Detect which cell encompasses the target text, then output its [x, y] center coordinate. 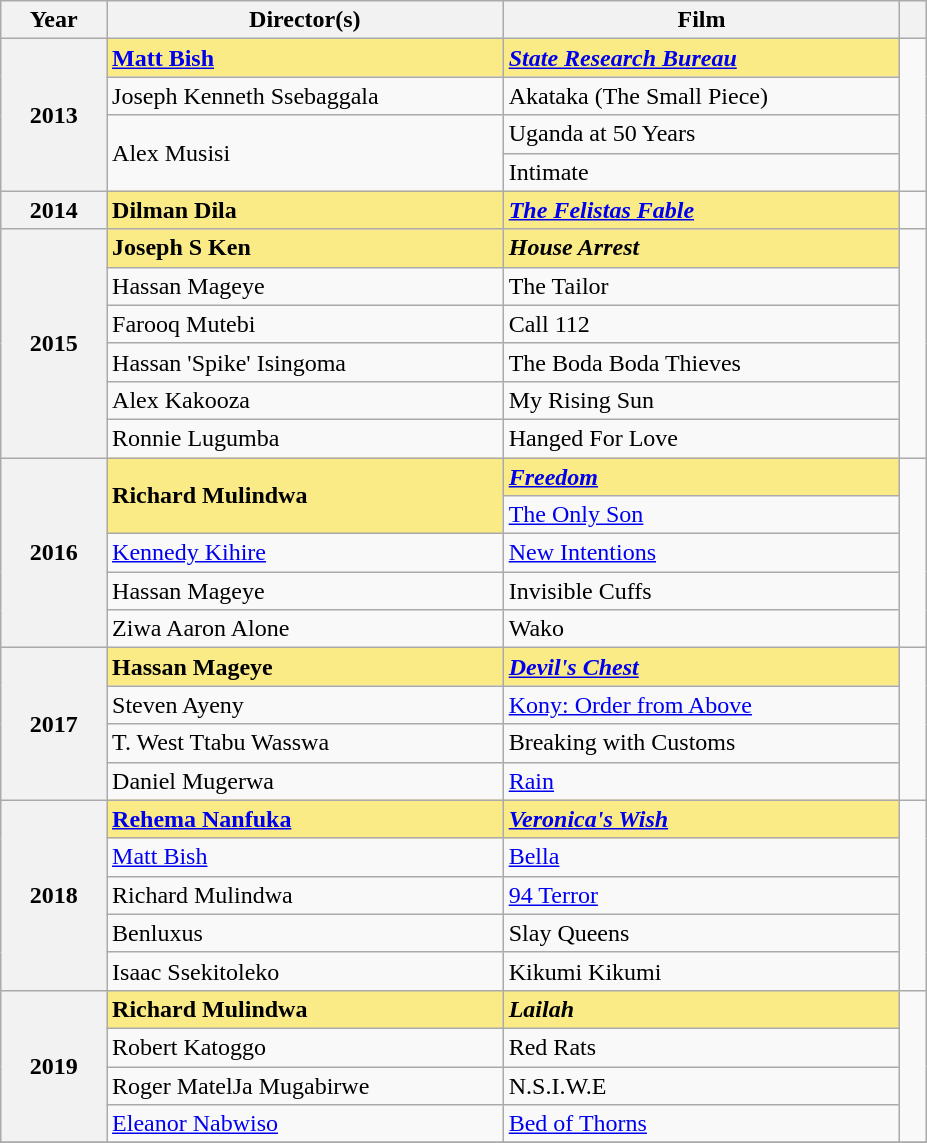
Hanged For Love [702, 438]
State Research Bureau [702, 58]
N.S.I.W.E [702, 1085]
94 Terror [702, 895]
Akataka (The Small Piece) [702, 96]
Daniel Mugerwa [306, 781]
2017 [54, 724]
Isaac Ssekitoleko [306, 971]
Steven Ayeny [306, 705]
The Boda Boda Thieves [702, 362]
Dilman Dila [306, 210]
2019 [54, 1066]
Devil's Chest [702, 667]
Freedom [702, 477]
Ronnie Lugumba [306, 438]
Alex Kakooza [306, 400]
New Intentions [702, 553]
Benluxus [306, 933]
Uganda at 50 Years [702, 134]
2016 [54, 553]
2013 [54, 115]
House Arrest [702, 248]
Slay Queens [702, 933]
Joseph Kenneth Ssebaggala [306, 96]
Kikumi Kikumi [702, 971]
Roger MatelJa Mugabirwe [306, 1085]
The Felistas Fable [702, 210]
Wako [702, 629]
Robert Katoggo [306, 1047]
Kony: Order from Above [702, 705]
Eleanor Nabwiso [306, 1124]
Red Rats [702, 1047]
2014 [54, 210]
Lailah [702, 1009]
Breaking with Customs [702, 743]
Bella [702, 857]
Bed of Thorns [702, 1124]
Rehema Nanfuka [306, 819]
Alex Musisi [306, 153]
2018 [54, 895]
Farooq Mutebi [306, 324]
T. West Ttabu Wasswa [306, 743]
The Only Son [702, 515]
Kennedy Kihire [306, 553]
Ziwa Aaron Alone [306, 629]
Call 112 [702, 324]
My Rising Sun [702, 400]
Veronica's Wish [702, 819]
Director(s) [306, 20]
Film [702, 20]
Joseph S Ken [306, 248]
2015 [54, 343]
Rain [702, 781]
The Tailor [702, 286]
Intimate [702, 172]
Invisible Cuffs [702, 591]
Year [54, 20]
Hassan 'Spike' Isingoma [306, 362]
